Scan for the cell matching the given text and deliver its (x, y) coordinate at center. 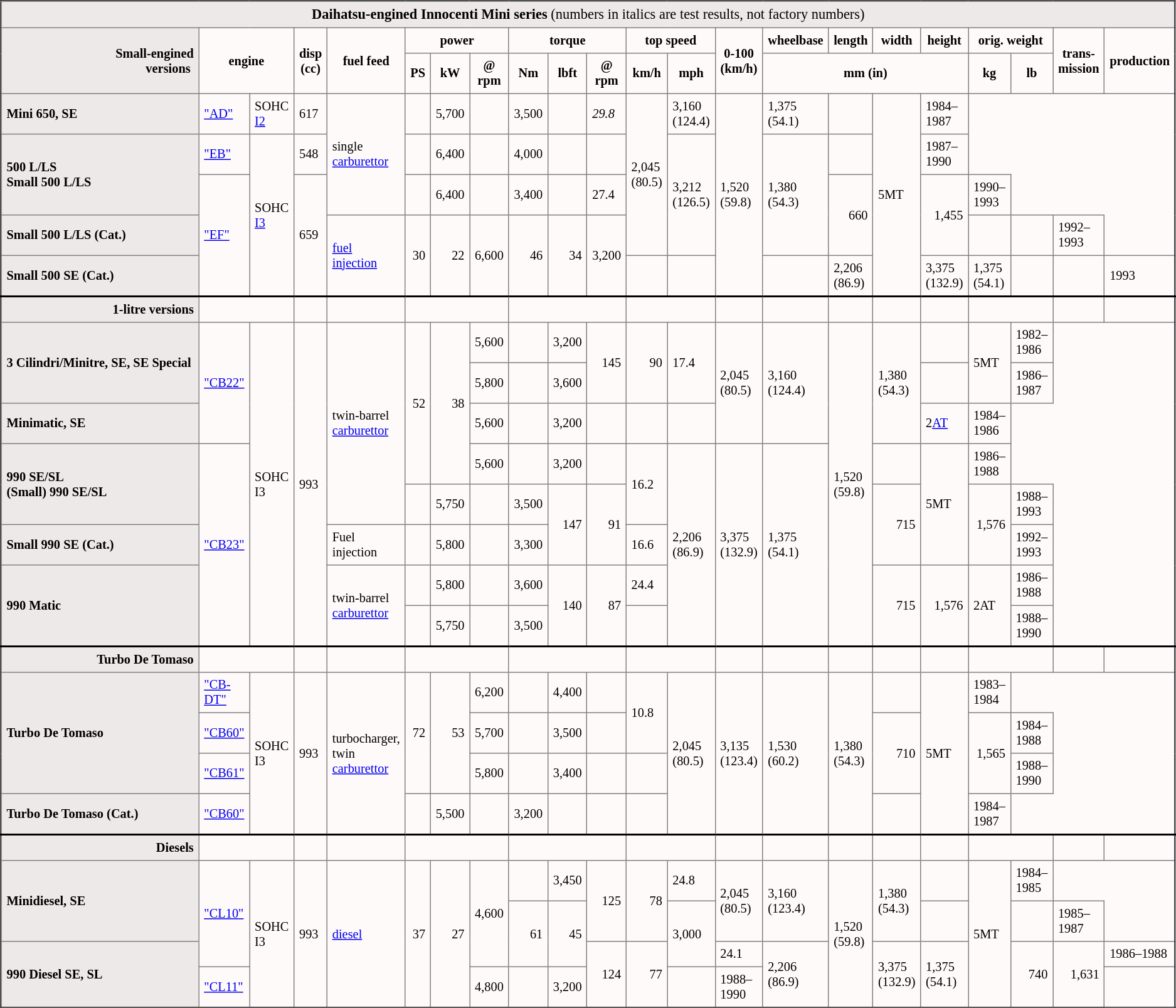
16.6 (647, 544)
fuel feed (366, 60)
1984–1986 (990, 423)
production (1140, 60)
53 (450, 733)
3,450 (568, 880)
wheelbase (795, 40)
147 (568, 524)
45 (568, 933)
"CB22" (225, 383)
4,800 (489, 987)
Minimatic, SE (100, 423)
mm (in) (866, 73)
fuelinjection (366, 255)
4,600 (489, 913)
SOHC I2 (272, 114)
"CB61" (225, 773)
660 (850, 215)
22 (450, 255)
16.2 (647, 484)
91 (607, 524)
height (945, 40)
1984–1985 (1031, 880)
24.1 (739, 953)
"CL10" (225, 913)
"CB23" (225, 544)
disp(cc) (311, 60)
77 (647, 974)
500 L/LSSmall 500 L/LS (100, 174)
1988–1993 (1031, 504)
52 (418, 403)
46 (528, 255)
mph (691, 73)
3,212(126.5) (691, 194)
"CB-DT" (225, 692)
engine (246, 60)
24.4 (647, 585)
turbocharger,twin carburettor (366, 753)
87 (607, 605)
90 (647, 363)
78 (647, 901)
34 (568, 255)
km/h (647, 73)
125 (607, 901)
diesel (366, 933)
72 (418, 733)
145 (607, 363)
1985–1987 (1079, 921)
top speed (670, 40)
4,400 (568, 692)
orig. weight (1011, 40)
1986–1987 (1031, 383)
Small-enginedversions (100, 60)
Small 990 SE (Cat.) (100, 544)
Diesels (100, 847)
61 (528, 933)
Small 500 SE (Cat.) (100, 276)
659 (311, 235)
Small 500 L/LS (Cat.) (100, 235)
740 (1031, 974)
3,000 (691, 933)
1987–1990 (945, 154)
3 Cilindri/Minitre, SE, SE Special (100, 363)
10.8 (647, 713)
3,160(123.4) (795, 901)
990 Matic (100, 605)
29.8 (607, 114)
Nm (528, 73)
Minidiesel, SE (100, 901)
"AD" (225, 114)
0-100(km/h) (739, 60)
kg (990, 73)
548 (311, 154)
width (897, 40)
1-litre versions (100, 309)
1982–1986 (1031, 342)
Daihatsu-engined Innocenti Mini series (numbers in italics are test results, not factory numbers) (588, 14)
990 Diesel SE, SL (100, 974)
4,000 (528, 154)
37 (418, 933)
"CL11" (225, 987)
17.4 (691, 363)
3,300 (528, 544)
1,455 (945, 215)
24.8 (691, 880)
kW (450, 73)
torque (567, 40)
1993 (1140, 276)
3,135(123.4) (739, 753)
27.4 (607, 194)
"EF" (225, 235)
990 SE/SL(Small) 990 SE/SL (100, 484)
power (457, 40)
lbft (568, 73)
1984–1988 (1031, 733)
5,500 (450, 814)
1983–1984 (990, 692)
1,530(60.2) (795, 753)
"EB" (225, 154)
6,600 (489, 255)
Mini 650, SE (100, 114)
1,565 (990, 753)
124 (607, 974)
length (850, 40)
38 (450, 403)
Fuel injection (366, 544)
lb (1031, 73)
27 (450, 933)
6,200 (489, 692)
1,631 (1079, 974)
trans-mission (1079, 60)
30 (418, 255)
710 (897, 753)
1990–1993 (990, 194)
140 (568, 605)
617 (311, 114)
PS (418, 73)
singlecarburettor (366, 154)
Turbo De Tomaso (Cat.) (100, 814)
